Search for the cell housing the specified text and yield its (X, Y) center coordinate. 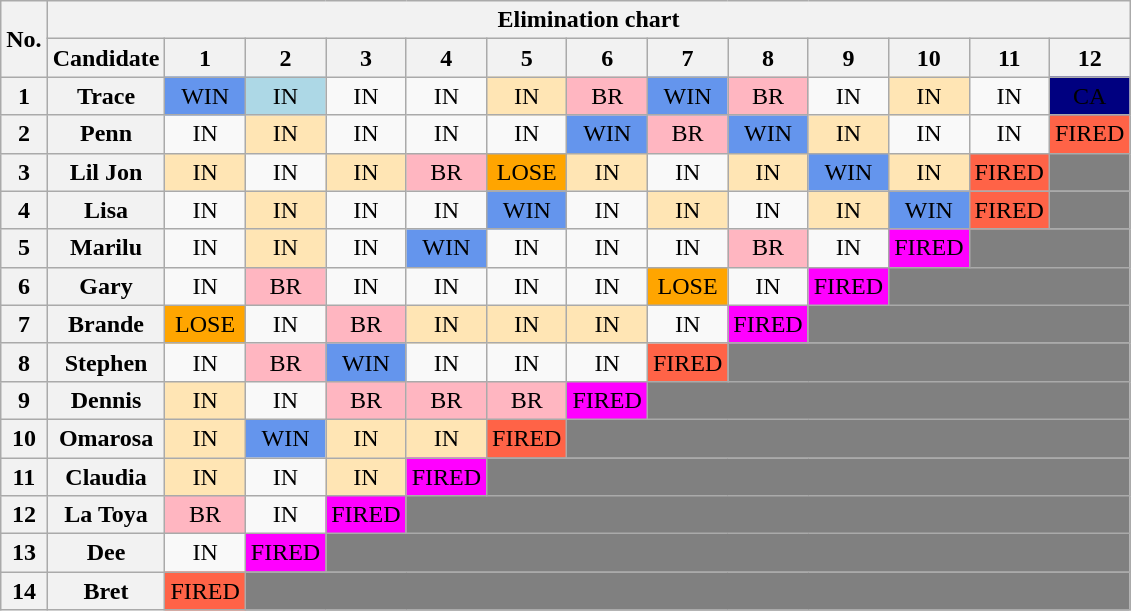
Marilu (106, 248)
Claudia (106, 477)
Candidate (106, 58)
14 (24, 591)
No. (24, 39)
Bret (106, 591)
Brande (106, 324)
Lisa (106, 210)
La Toya (106, 515)
13 (24, 553)
Elimination chart (588, 20)
Dennis (106, 400)
Trace (106, 96)
Gary (106, 286)
Lil Jon (106, 172)
Omarosa (106, 438)
CA (1089, 96)
Stephen (106, 362)
Penn (106, 134)
Dee (106, 553)
